Scan for the cell matching the given text and deliver its [x, y] coordinate at center. 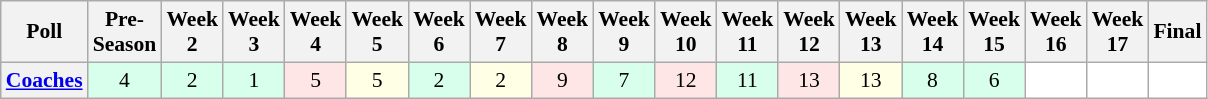
Week11 [748, 32]
Week2 [192, 32]
Coaches [44, 80]
Week13 [871, 32]
Week12 [809, 32]
Week16 [1056, 32]
11 [748, 80]
Week9 [624, 32]
9 [562, 80]
8 [933, 80]
Week14 [933, 32]
1 [254, 80]
4 [125, 80]
Final [1177, 32]
Week6 [439, 32]
Week7 [501, 32]
7 [624, 80]
Week5 [377, 32]
Week15 [994, 32]
Week3 [254, 32]
Week17 [1118, 32]
Poll [44, 32]
12 [686, 80]
Pre-Season [125, 32]
Week8 [562, 32]
Week4 [316, 32]
Week10 [686, 32]
6 [994, 80]
